Identify which cell holds the provided text, then report its (x, y) central coordinate. 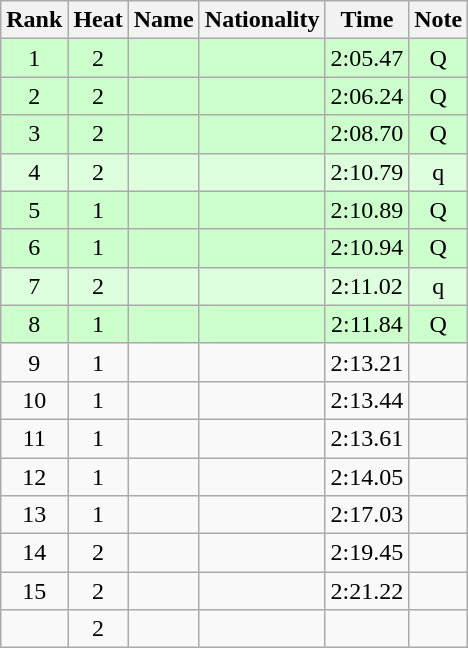
Note (438, 20)
14 (34, 553)
5 (34, 210)
2:10.79 (367, 172)
Rank (34, 20)
2:10.89 (367, 210)
15 (34, 591)
2:14.05 (367, 477)
2:21.22 (367, 591)
2:08.70 (367, 134)
2:17.03 (367, 515)
11 (34, 438)
2:10.94 (367, 248)
2:13.21 (367, 362)
2:13.61 (367, 438)
2:05.47 (367, 58)
7 (34, 286)
2:11.02 (367, 286)
3 (34, 134)
Name (164, 20)
2:19.45 (367, 553)
Nationality (262, 20)
6 (34, 248)
9 (34, 362)
2:13.44 (367, 400)
2:06.24 (367, 96)
4 (34, 172)
2:11.84 (367, 324)
13 (34, 515)
12 (34, 477)
Heat (98, 20)
Time (367, 20)
8 (34, 324)
10 (34, 400)
